Return [X, Y] of the center of cell containing provided text 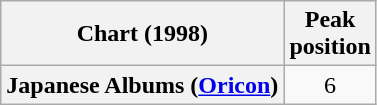
6 [330, 85]
Peak position [330, 34]
Japanese Albums (Oricon) [142, 85]
Chart (1998) [142, 34]
